Return the (x, y) coordinate for the center point of the cell that contains the specified text.  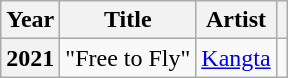
Title (128, 20)
"Free to Fly" (128, 58)
2021 (30, 58)
Kangta (236, 58)
Artist (236, 20)
Year (30, 20)
